Pinpoint the cell where the given text exists, returning its (X, Y) midpoint coordinate. 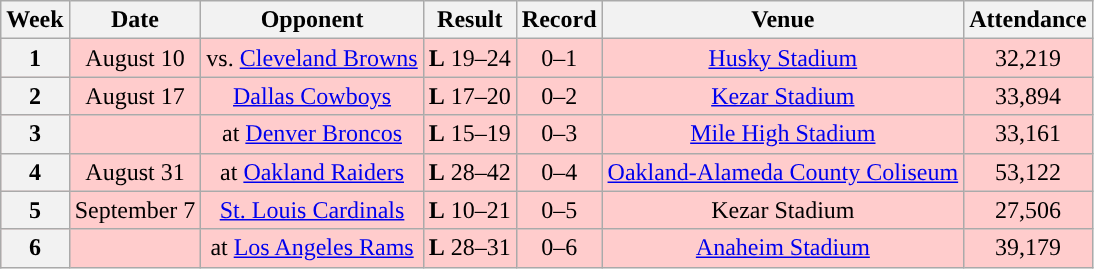
St. Louis Cardinals (312, 210)
August 17 (135, 96)
0–4 (559, 172)
August 31 (135, 172)
Dallas Cowboys (312, 96)
L 10–21 (470, 210)
Oakland-Alameda County Coliseum (783, 172)
Husky Stadium (783, 58)
27,506 (1028, 210)
0–5 (559, 210)
vs. Cleveland Browns (312, 58)
September 7 (135, 210)
0–1 (559, 58)
33,161 (1028, 134)
at Denver Broncos (312, 134)
Venue (783, 20)
Mile High Stadium (783, 134)
0–2 (559, 96)
6 (35, 248)
L 19–24 (470, 58)
3 (35, 134)
0–6 (559, 248)
L 15–19 (470, 134)
Record (559, 20)
August 10 (135, 58)
5 (35, 210)
4 (35, 172)
Date (135, 20)
L 17–20 (470, 96)
2 (35, 96)
L 28–42 (470, 172)
33,894 (1028, 96)
Result (470, 20)
0–3 (559, 134)
39,179 (1028, 248)
at Los Angeles Rams (312, 248)
Anaheim Stadium (783, 248)
32,219 (1028, 58)
53,122 (1028, 172)
at Oakland Raiders (312, 172)
Opponent (312, 20)
Week (35, 20)
Attendance (1028, 20)
1 (35, 58)
L 28–31 (470, 248)
